Identify which cell holds the provided text, then report its [x, y] central coordinate. 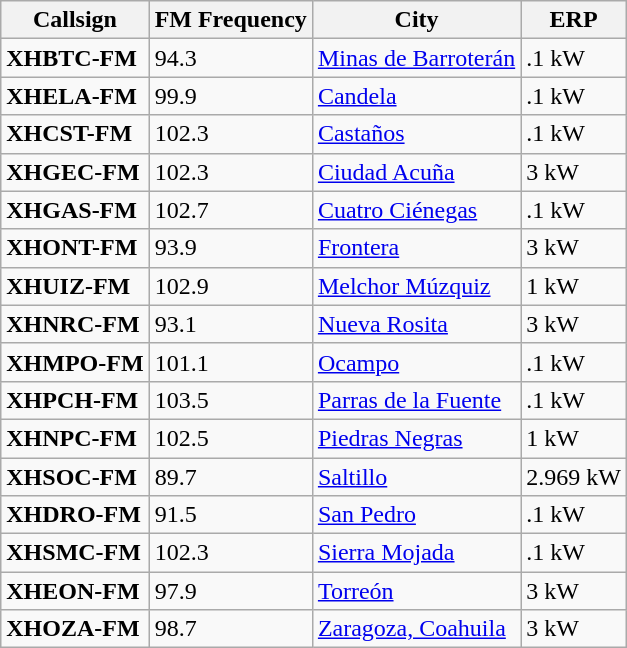
Castaños [416, 134]
XHDRO-FM [75, 515]
Callsign [75, 20]
XHMPO-FM [75, 362]
89.7 [230, 477]
Candela [416, 96]
XHGEC-FM [75, 172]
97.9 [230, 591]
XHONT-FM [75, 248]
99.9 [230, 96]
Saltillo [416, 477]
103.5 [230, 400]
94.3 [230, 58]
XHGAS-FM [75, 210]
Zaragoza, Coahuila [416, 629]
93.9 [230, 248]
ERP [574, 20]
Minas de Barroterán [416, 58]
City [416, 20]
XHEON-FM [75, 591]
XHELA-FM [75, 96]
Ciudad Acuña [416, 172]
Cuatro Ciénegas [416, 210]
XHSMC-FM [75, 553]
Sierra Mojada [416, 553]
XHBTC-FM [75, 58]
XHOZA-FM [75, 629]
XHNPC-FM [75, 438]
XHNRC-FM [75, 324]
Parras de la Fuente [416, 400]
102.5 [230, 438]
XHCST-FM [75, 134]
98.7 [230, 629]
93.1 [230, 324]
Nueva Rosita [416, 324]
91.5 [230, 515]
Frontera [416, 248]
Piedras Negras [416, 438]
102.9 [230, 286]
FM Frequency [230, 20]
101.1 [230, 362]
XHSOC-FM [75, 477]
XHUIZ-FM [75, 286]
Melchor Múzquiz [416, 286]
2.969 kW [574, 477]
Ocampo [416, 362]
XHPCH-FM [75, 400]
San Pedro [416, 515]
Torreón [416, 591]
102.7 [230, 210]
